Provide the (X, Y) coordinate of the cell's center where the given text is located.  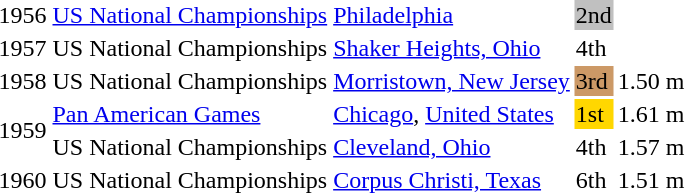
Shaker Heights, Ohio (452, 48)
2nd (594, 15)
1st (594, 114)
3rd (594, 81)
Chicago, United States (452, 114)
Philadelphia (452, 15)
Cleveland, Ohio (452, 147)
Pan American Games (190, 114)
Morristown, New Jersey (452, 81)
